Search for the cell housing the specified text and yield its [X, Y] center coordinate. 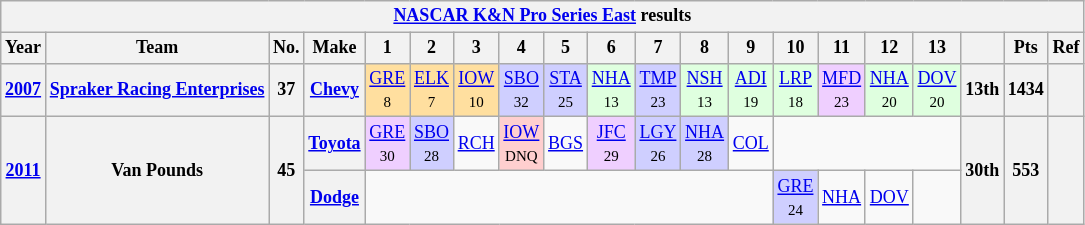
Team [156, 48]
IOW10 [476, 90]
37 [286, 90]
12 [889, 48]
Dodge [334, 197]
Spraker Racing Enterprises [156, 90]
Year [24, 48]
1 [388, 48]
TMP23 [658, 90]
No. [286, 48]
NHA13 [611, 90]
Toyota [334, 144]
ADI19 [750, 90]
30th [982, 170]
IOWDNQ [522, 144]
553 [1026, 170]
2011 [24, 170]
RCH [476, 144]
9 [750, 48]
NHA28 [705, 144]
ELK7 [432, 90]
8 [705, 48]
SBO32 [522, 90]
GRE30 [388, 144]
NASCAR K&N Pro Series East results [542, 16]
5 [566, 48]
NHA [842, 197]
6 [611, 48]
MFD23 [842, 90]
NSH13 [705, 90]
Van Pounds [156, 170]
10 [796, 48]
LRP18 [796, 90]
13th [982, 90]
45 [286, 170]
4 [522, 48]
SBO28 [432, 144]
DOV20 [937, 90]
Pts [1026, 48]
GRE24 [796, 197]
BGS [566, 144]
1434 [1026, 90]
Make [334, 48]
11 [842, 48]
NHA20 [889, 90]
JFC29 [611, 144]
2007 [24, 90]
STA25 [566, 90]
LGY26 [658, 144]
DOV [889, 197]
3 [476, 48]
13 [937, 48]
Chevy [334, 90]
GRE8 [388, 90]
7 [658, 48]
Ref [1066, 48]
COL [750, 144]
2 [432, 48]
